Detect which cell encompasses the target text, then output its [X, Y] center coordinate. 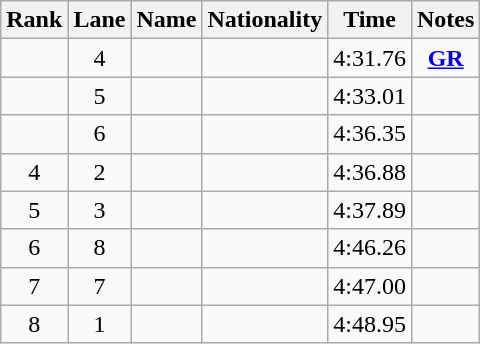
4:36.88 [370, 172]
4:47.00 [370, 286]
Notes [445, 20]
4:46.26 [370, 248]
1 [100, 324]
2 [100, 172]
4:37.89 [370, 210]
4:36.35 [370, 134]
Nationality [265, 20]
4:31.76 [370, 58]
GR [445, 58]
3 [100, 210]
Rank [34, 20]
Time [370, 20]
Name [166, 20]
4:48.95 [370, 324]
Lane [100, 20]
4:33.01 [370, 96]
